Locate the cell with the specified text and output its (x, y) center coordinate. 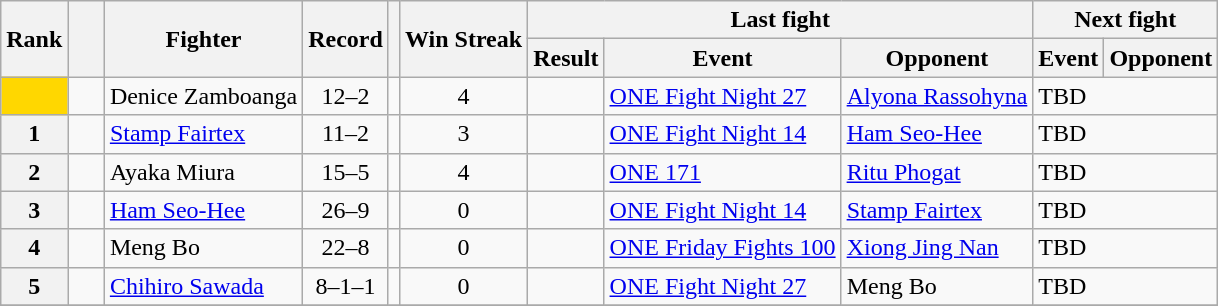
Alyona Rassohyna (937, 96)
Denice Zamboanga (203, 96)
11–2 (346, 134)
1 (34, 134)
ONE Friday Fights 100 (722, 248)
22–8 (346, 248)
8–1–1 (346, 286)
Ayaka Miura (203, 172)
Xiong Jing Nan (937, 248)
Next fight (1126, 20)
15–5 (346, 172)
ONE 171 (722, 172)
12–2 (346, 96)
Win Streak (463, 39)
Rank (34, 39)
26–9 (346, 210)
Result (566, 58)
Ritu Phogat (937, 172)
Record (346, 39)
5 (34, 286)
Chihiro Sawada (203, 286)
Fighter (203, 39)
Last fight (780, 20)
2 (34, 172)
